Search for the cell housing the specified text and yield its (x, y) center coordinate. 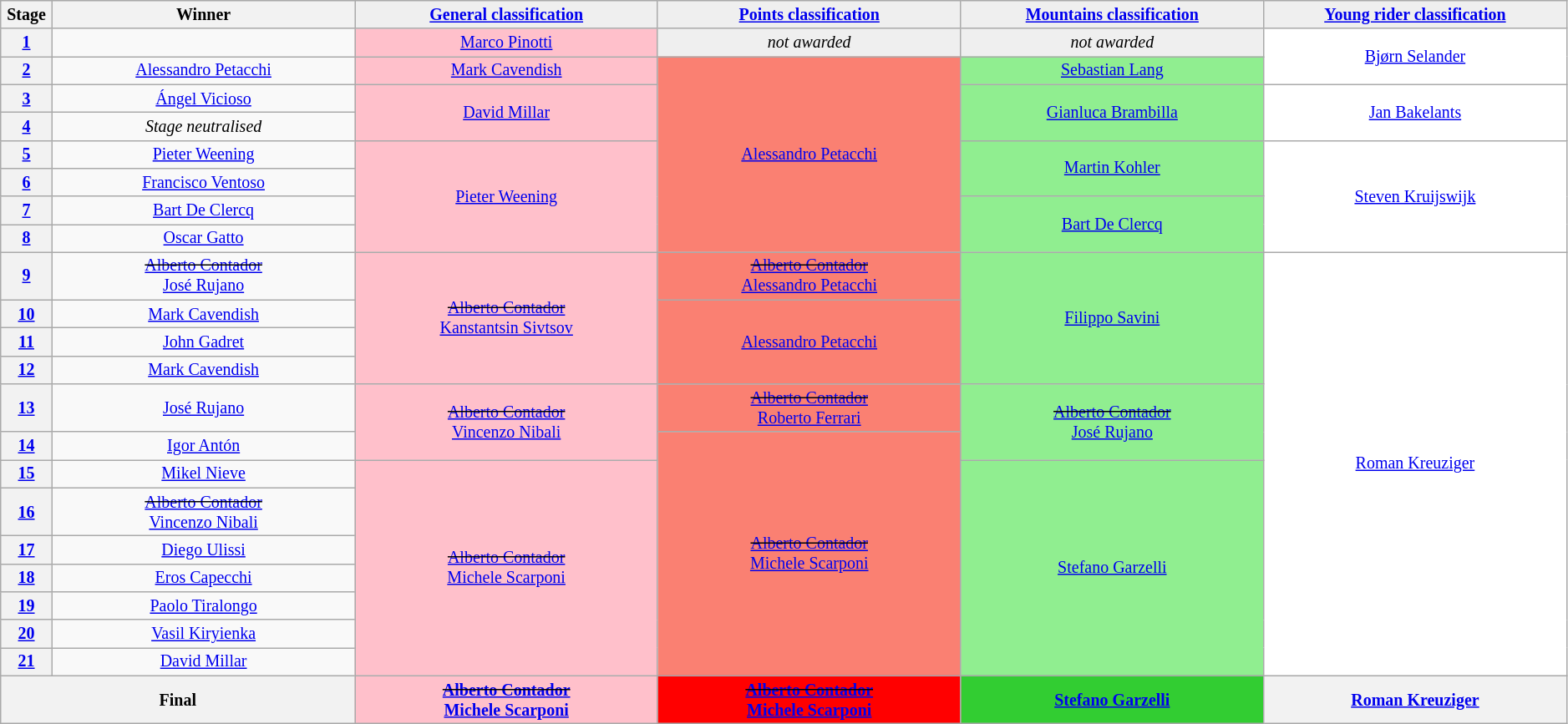
Stage (27, 15)
Alberto ContadorRoberto Ferrari (809, 408)
1 (27, 43)
Marco Pinotti (506, 43)
21 (27, 661)
Igor Antón (204, 446)
15 (27, 474)
José Rujano (204, 408)
Sebastian Lang (1113, 70)
Vasil Kiryienka (204, 633)
Ángel Vicioso (204, 99)
Martin Kohler (1113, 169)
17 (27, 549)
Jan Bakelants (1415, 112)
Bjørn Selander (1415, 57)
Oscar Gatto (204, 239)
8 (27, 239)
Gianluca Brambilla (1113, 112)
14 (27, 446)
Eros Capecchi (204, 578)
Final (178, 700)
Winner (204, 15)
Stage neutralised (204, 127)
Diego Ulissi (204, 549)
Alberto ContadorKanstantsin Sivtsov (506, 318)
Paolo Tiralongo (204, 606)
10 (27, 314)
2 (27, 70)
4 (27, 127)
11 (27, 342)
18 (27, 578)
Filippo Savini (1113, 318)
General classification (506, 15)
Points classification (809, 15)
Alberto ContadorAlessandro Petacchi (809, 276)
19 (27, 606)
16 (27, 513)
20 (27, 633)
12 (27, 371)
Mikel Nieve (204, 474)
John Gadret (204, 342)
13 (27, 408)
5 (27, 154)
Steven Kruijswijk (1415, 196)
3 (27, 99)
7 (27, 210)
Mountains classification (1113, 15)
6 (27, 182)
Young rider classification (1415, 15)
Francisco Ventoso (204, 182)
9 (27, 276)
